For the text-containing cell, return its midpoint in (X, Y) coordinate format. 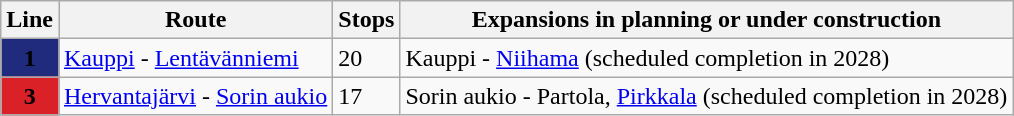
Stops (366, 20)
20 (366, 58)
17 (366, 96)
1 (30, 58)
Kauppi - Niihama (scheduled completion in 2028) (706, 58)
Sorin aukio - Partola, Pirkkala (scheduled completion in 2028) (706, 96)
Hervantajärvi - Sorin aukio (195, 96)
3 (30, 96)
Route (195, 20)
Line (30, 20)
Kauppi - Lentävänniemi (195, 58)
Expansions in planning or under construction (706, 20)
